Output the (X, Y) coordinate of the center of the cell containing the given text.  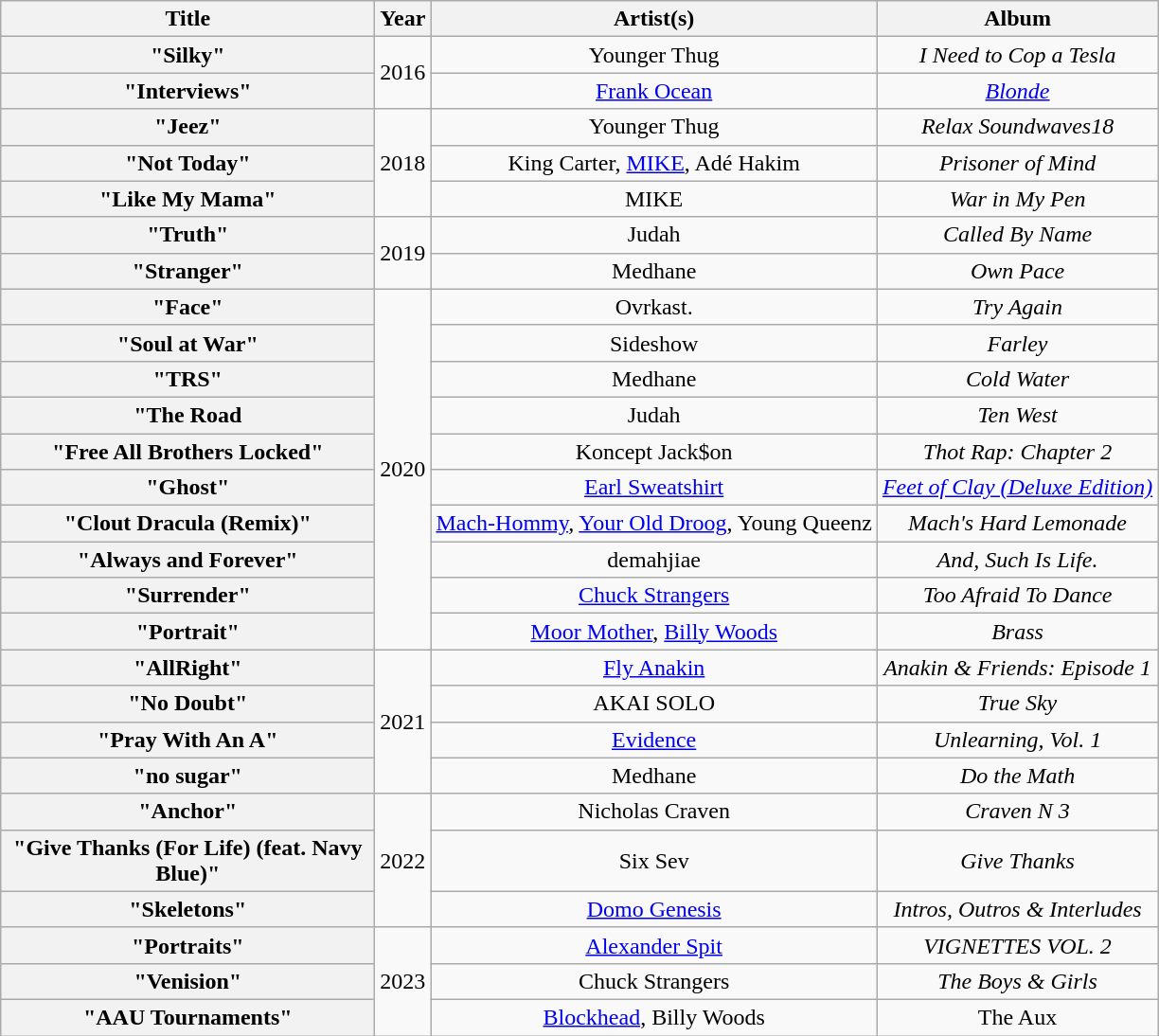
demahjiae (654, 560)
Do the Math (1017, 776)
"Portrait" (187, 632)
"No Doubt" (187, 704)
Mach's Hard Lemonade (1017, 524)
The Aux (1017, 1017)
Mach-Hommy, Your Old Droog, Young Queenz (654, 524)
Domo Genesis (654, 909)
"Interviews" (187, 91)
Called By Name (1017, 235)
Give Thanks (1017, 860)
"TRS" (187, 379)
War in My Pen (1017, 199)
2016 (403, 73)
King Carter, MIKE, Adé Hakim (654, 163)
"AAU Tournaments" (187, 1017)
Moor Mother, Billy Woods (654, 632)
Year (403, 19)
Feet of Clay (Deluxe Edition) (1017, 488)
Craven N 3 (1017, 812)
Own Pace (1017, 271)
2022 (403, 860)
"Face" (187, 307)
Title (187, 19)
MIKE (654, 199)
Nicholas Craven (654, 812)
"Stranger" (187, 271)
"Jeez" (187, 127)
Anakin & Friends: Episode 1 (1017, 668)
Intros, Outros & Interludes (1017, 909)
Artist(s) (654, 19)
"Not Today" (187, 163)
Earl Sweatshirt (654, 488)
2020 (403, 470)
Thot Rap: Chapter 2 (1017, 452)
"Free All Brothers Locked" (187, 452)
Blockhead, Billy Woods (654, 1017)
Frank Ocean (654, 91)
Farley (1017, 343)
"Silky" (187, 55)
And, Such Is Life. (1017, 560)
"Anchor" (187, 812)
True Sky (1017, 704)
"Venision" (187, 981)
"AllRight" (187, 668)
Try Again (1017, 307)
2019 (403, 253)
Six Sev (654, 860)
2018 (403, 163)
AKAI SOLO (654, 704)
2021 (403, 722)
"no sugar" (187, 776)
Sideshow (654, 343)
Ovrkast. (654, 307)
"Truth" (187, 235)
"The Road (187, 415)
Prisoner of Mind (1017, 163)
2023 (403, 981)
"Give Thanks (For Life) (feat. Navy Blue)" (187, 860)
"Soul at War" (187, 343)
"Like My Mama" (187, 199)
Too Afraid To Dance (1017, 596)
Unlearning, Vol. 1 (1017, 740)
The Boys & Girls (1017, 981)
"Skeletons" (187, 909)
Evidence (654, 740)
Koncept Jack$on (654, 452)
Album (1017, 19)
Relax Soundwaves18 (1017, 127)
Blonde (1017, 91)
Cold Water (1017, 379)
"Portraits" (187, 945)
"Clout Dracula (Remix)" (187, 524)
Ten West (1017, 415)
Alexander Spit (654, 945)
I Need to Cop a Tesla (1017, 55)
VIGNETTES VOL. 2 (1017, 945)
"Surrender" (187, 596)
Brass (1017, 632)
"Always and Forever" (187, 560)
"Ghost" (187, 488)
Fly Anakin (654, 668)
"Pray With An A" (187, 740)
